Scan for the cell matching the given text and deliver its [X, Y] coordinate at center. 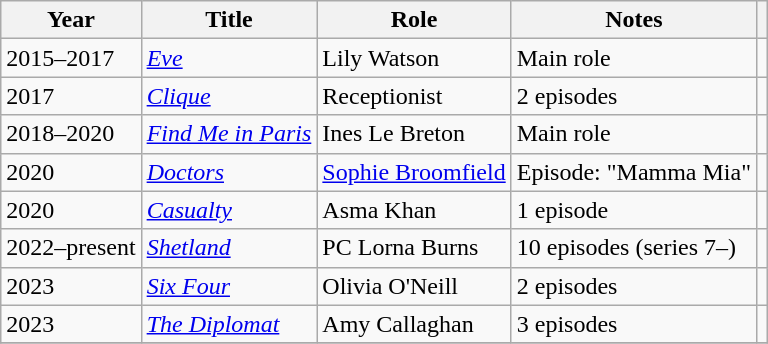
The Diplomat [229, 324]
Ines Le Breton [414, 134]
Notes [634, 20]
Sophie Broomfield [414, 172]
Title [229, 20]
Casualty [229, 210]
Six Four [229, 286]
Asma Khan [414, 210]
Year [71, 20]
Role [414, 20]
Clique [229, 96]
3 episodes [634, 324]
2018–2020 [71, 134]
Episode: "Mamma Mia" [634, 172]
PC Lorna Burns [414, 248]
Eve [229, 58]
2015–2017 [71, 58]
Amy Callaghan [414, 324]
Doctors [229, 172]
2022–present [71, 248]
Find Me in Paris [229, 134]
Shetland [229, 248]
Receptionist [414, 96]
2017 [71, 96]
10 episodes (series 7–) [634, 248]
1 episode [634, 210]
Lily Watson [414, 58]
Olivia O'Neill [414, 286]
